Find where the given text appears and provide that cell's center as [x, y] coordinate. 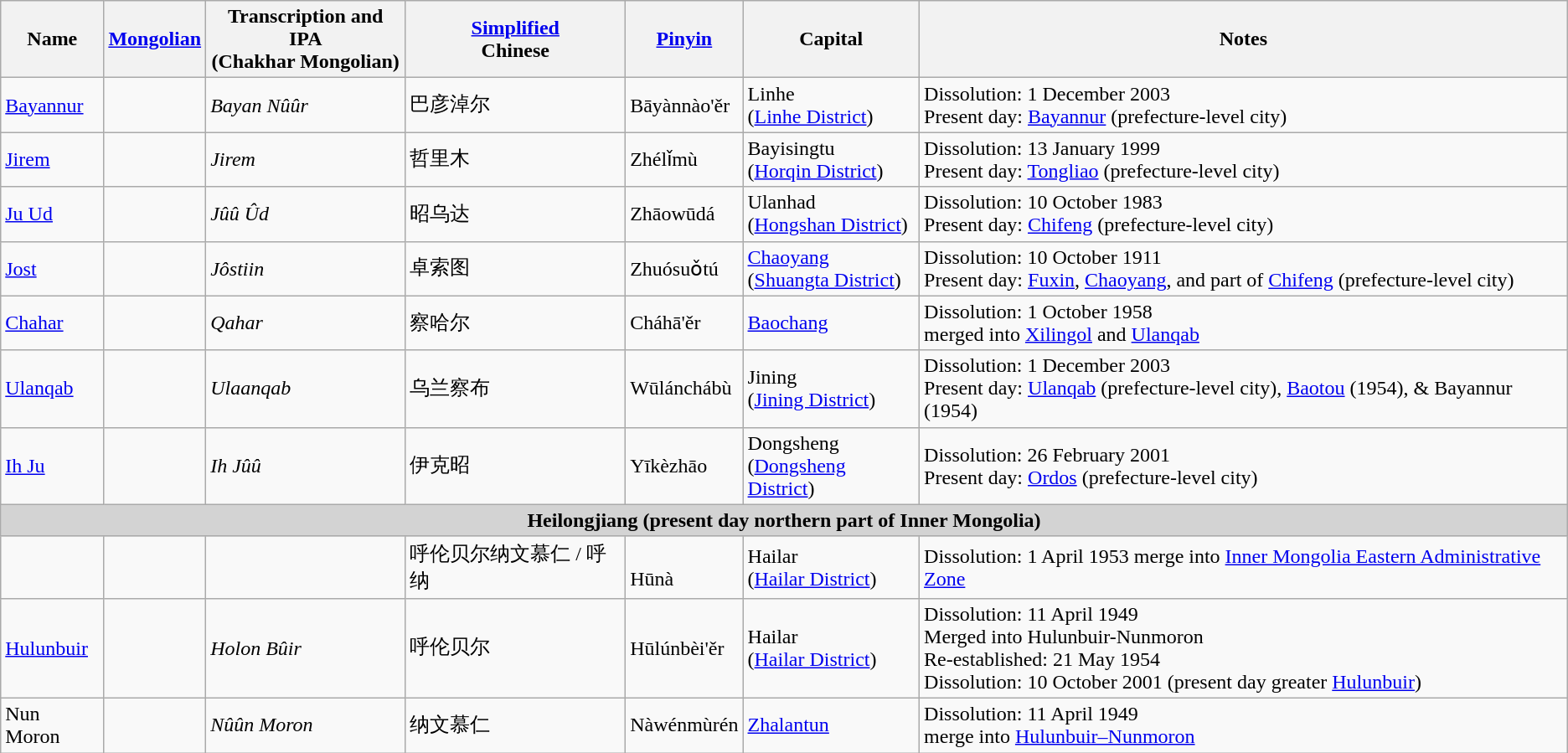
Bayisingtu(Horqin District) [831, 159]
Zhuósuǒtú [684, 268]
Capital [831, 39]
Linhe(Linhe District) [831, 106]
Ju Ud [52, 214]
巴彦淖尔 [516, 106]
Qahar [306, 323]
Bāyànnào'ěr [684, 106]
Name [52, 39]
Zhalantun [831, 725]
Pinyin [684, 39]
Ulaanqab [306, 389]
Transcription and IPA(Chakhar Mongolian) [306, 39]
Dissolution: 1 December 2003Present day: Ulanqab (prefecture-level city), Baotou (1954), & Bayannur (1954) [1244, 389]
Hulunbuir [52, 648]
伊克昭 [516, 466]
察哈尔 [516, 323]
Jôstiin [306, 268]
Jûû Ûd [306, 214]
Mongolian [155, 39]
Nûûn Moron [306, 725]
Hūnà [684, 567]
Dissolution: 1 December 2003Present day: Bayannur (prefecture-level city) [1244, 106]
Heilongjiang (present day northern part of Inner Mongolia) [784, 520]
Dissolution: 11 April 1949Merged into Hulunbuir-NunmoronRe-established: 21 May 1954Dissolution: 10 October 2001 (present day greater Hulunbuir) [1244, 648]
Zhāowūdá [684, 214]
哲里木 [516, 159]
Dissolution: 26 February 2001Present day: Ordos (prefecture-level city) [1244, 466]
Ih Jûû [306, 466]
Cháhā'ěr [684, 323]
Ulanqab [52, 389]
Chahar [52, 323]
Hūlúnbèi'ěr [684, 648]
Dissolution: 10 October 1983Present day: Chifeng (prefecture-level city) [1244, 214]
SimplifiedChinese [516, 39]
Dongsheng(Dongsheng District) [831, 466]
Wūlánchábù [684, 389]
Dissolution: 10 October 1911Present day: Fuxin, Chaoyang, and part of Chifeng (prefecture-level city) [1244, 268]
Dissolution: 11 April 1949merge into Hulunbuir–Nunmoron [1244, 725]
Nàwénmùrén [684, 725]
纳文慕仁 [516, 725]
Yīkèzhāo [684, 466]
昭乌达 [516, 214]
呼伦贝尔 [516, 648]
Holon Bûir [306, 648]
呼伦贝尔纳文慕仁 / 呼纳 [516, 567]
Nun Moron [52, 725]
卓索图 [516, 268]
Baochang [831, 323]
Bayan Nûûr [306, 106]
Bayannur [52, 106]
Zhélǐmù [684, 159]
Dissolution: 1 April 1953 merge into Inner Mongolia Eastern Administrative Zone [1244, 567]
Jining(Jining District) [831, 389]
Ulanhad(Hongshan District) [831, 214]
Chaoyang(Shuangta District) [831, 268]
Notes [1244, 39]
Ih Ju [52, 466]
Dissolution: 1 October 1958merged into Xilingol and Ulanqab [1244, 323]
Jost [52, 268]
Dissolution: 13 January 1999Present day: Tongliao (prefecture-level city) [1244, 159]
乌兰察布 [516, 389]
